From the cell containing the given text, extract its center point as (x, y) coordinate. 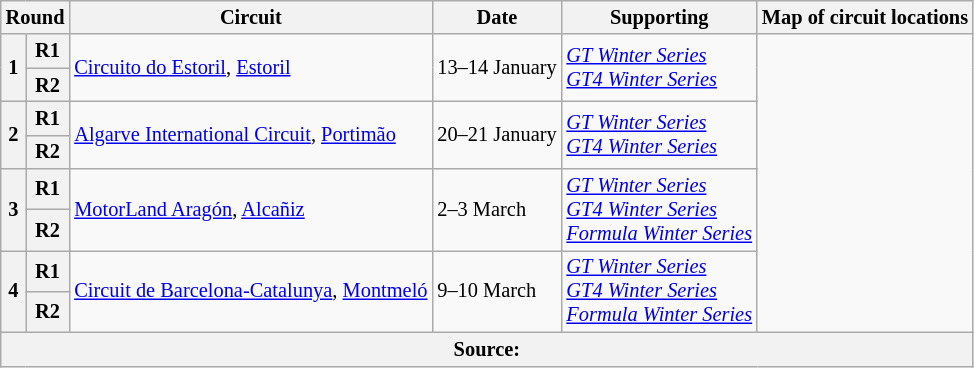
Supporting (660, 17)
9–10 March (496, 291)
MotorLand Aragón, Alcañiz (250, 210)
1 (14, 68)
Circuit de Barcelona-Catalunya, Montmeló (250, 291)
Round (36, 17)
2–3 March (496, 210)
Map of circuit locations (865, 17)
2 (14, 134)
Algarve International Circuit, Portimão (250, 134)
Circuito do Estoril, Estoril (250, 68)
Source: (487, 349)
Date (496, 17)
Circuit (250, 17)
20–21 January (496, 134)
3 (14, 210)
13–14 January (496, 68)
4 (14, 291)
